Output the [X, Y] coordinate of the center of the cell containing the given text.  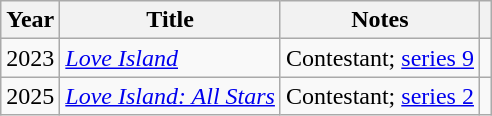
Love Island: All Stars [170, 96]
Contestant; series 2 [380, 96]
Year [30, 20]
2025 [30, 96]
2023 [30, 58]
Title [170, 20]
Contestant; series 9 [380, 58]
Love Island [170, 58]
Notes [380, 20]
